Return [x, y] of the center of cell containing provided text 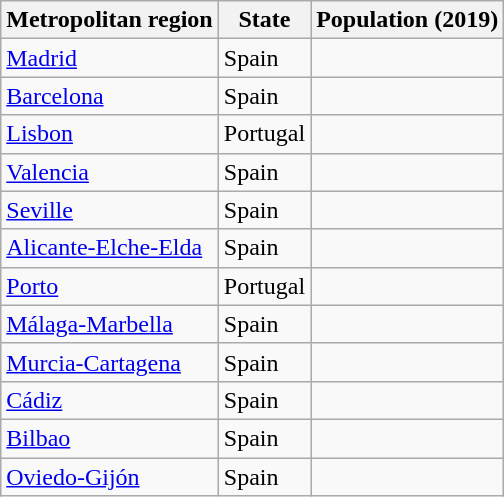
Murcia-Cartagena [110, 362]
State [264, 20]
Madrid [110, 58]
Cádiz [110, 400]
Barcelona [110, 96]
Population (2019) [408, 20]
Lisbon [110, 134]
Málaga-Marbella [110, 324]
Seville [110, 210]
Alicante-Elche-Elda [110, 248]
Valencia [110, 172]
Oviedo-Gijón [110, 477]
Metropolitan region [110, 20]
Porto [110, 286]
Bilbao [110, 438]
